Pinpoint the cell where the given text exists, returning its (X, Y) midpoint coordinate. 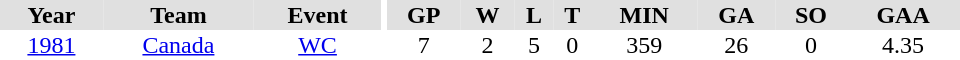
T (572, 15)
7 (424, 45)
Year (52, 15)
GAA (903, 15)
MIN (644, 15)
WC (318, 45)
Team (178, 15)
Event (318, 15)
359 (644, 45)
GP (424, 15)
Canada (178, 45)
4.35 (903, 45)
GA (736, 15)
26 (736, 45)
L (534, 15)
5 (534, 45)
1981 (52, 45)
W (487, 15)
SO (812, 15)
2 (487, 45)
